Scan for the cell matching the given text and deliver its [x, y] coordinate at center. 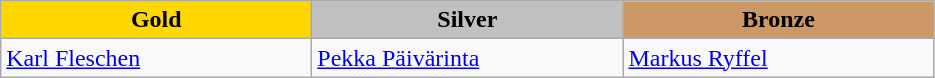
Silver [468, 20]
Pekka Päivärinta [468, 58]
Gold [156, 20]
Markus Ryffel [778, 58]
Bronze [778, 20]
Karl Fleschen [156, 58]
